Provide the [X, Y] coordinate of the cell's center where the given text is located.  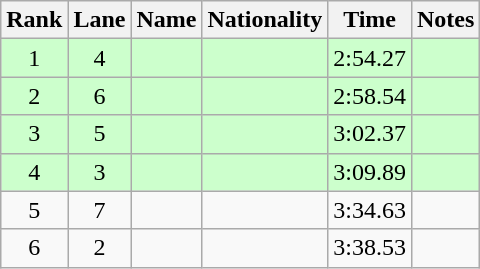
3:09.89 [370, 172]
3:34.63 [370, 210]
3:02.37 [370, 134]
Name [166, 20]
2:58.54 [370, 96]
Time [370, 20]
2:54.27 [370, 58]
3:38.53 [370, 248]
7 [100, 210]
Notes [445, 20]
Nationality [265, 20]
Rank [34, 20]
Lane [100, 20]
1 [34, 58]
